Output the [X, Y] coordinate of the center of the cell containing the given text.  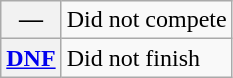
DNF [31, 58]
— [31, 20]
Did not finish [146, 58]
Did not compete [146, 20]
